Find where the given text appears and provide that cell's center as [X, Y] coordinate. 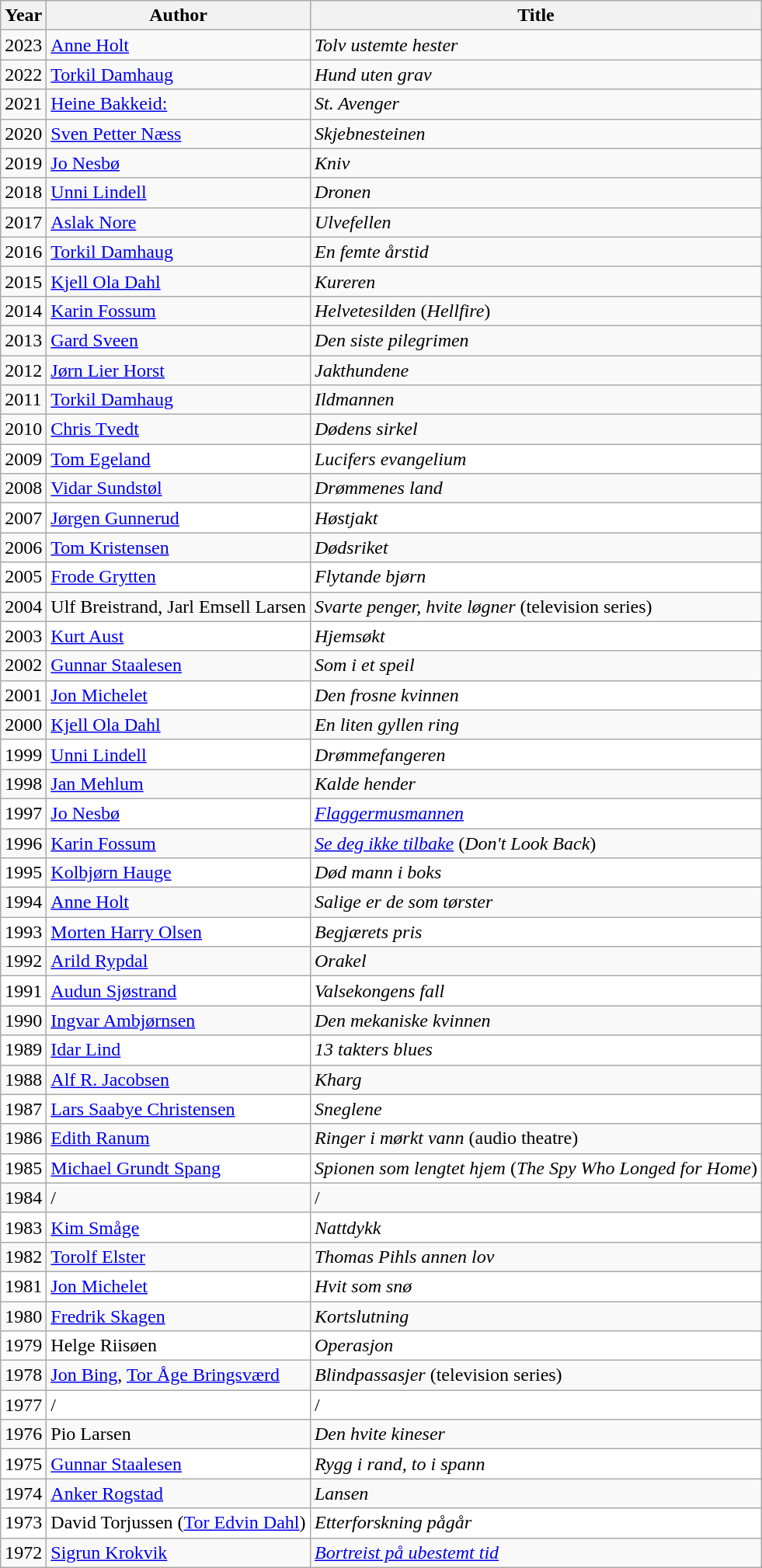
Kurt Aust [179, 636]
1999 [23, 754]
Alf R. Jacobsen [179, 1080]
1976 [23, 1434]
Hjemsøkt [536, 636]
2020 [23, 134]
Den mekaniske kvinnen [536, 1020]
2021 [23, 104]
13 takters blues [536, 1050]
En liten gyllen ring [536, 725]
1996 [23, 843]
Jørn Lier Horst [179, 370]
1975 [23, 1464]
1995 [23, 873]
Flaggermusmannen [536, 813]
Skjebnesteinen [536, 134]
2002 [23, 666]
Drømmefangeren [536, 754]
Dronen [536, 193]
2001 [23, 695]
1984 [23, 1198]
Kureren [536, 281]
Morten Harry Olsen [179, 932]
Lansen [536, 1493]
1986 [23, 1139]
2010 [23, 429]
Tom Kristensen [179, 548]
Michael Grundt Spang [179, 1168]
2009 [23, 459]
1977 [23, 1405]
2011 [23, 400]
2023 [23, 45]
Thomas Pihls annen lov [536, 1257]
Sneglene [536, 1109]
2017 [23, 222]
1994 [23, 902]
1992 [23, 961]
Tom Egeland [179, 459]
Den siste pilegrimen [536, 340]
Kortslutning [536, 1316]
Idar Lind [179, 1050]
2014 [23, 311]
1993 [23, 932]
Fredrik Skagen [179, 1316]
Lucifers evangelium [536, 459]
1991 [23, 991]
Chris Tvedt [179, 429]
2012 [23, 370]
2000 [23, 725]
Tolv ustemte hester [536, 45]
Dødsriket [536, 548]
Arild Rypdal [179, 961]
Jon Bing, Tor Åge Bringsværd [179, 1375]
1989 [23, 1050]
1983 [23, 1227]
2019 [23, 163]
1980 [23, 1316]
2008 [23, 488]
Dødens sirkel [536, 429]
Kolbjørn Hauge [179, 873]
Kniv [536, 163]
St. Avenger [536, 104]
Author [179, 16]
En femte årstid [536, 252]
2015 [23, 281]
2018 [23, 193]
1997 [23, 813]
Sigrun Krokvik [179, 1552]
Jørgen Gunnerud [179, 518]
Frode Grytten [179, 577]
Sven Petter Næss [179, 134]
Orakel [536, 961]
Gard Sveen [179, 340]
David Torjussen (Tor Edvin Dahl) [179, 1523]
2007 [23, 518]
Kalde hender [536, 784]
Kim Småge [179, 1227]
Etterforskning pågår [536, 1523]
Den hvite kineser [536, 1434]
Jakthundene [536, 370]
Pio Larsen [179, 1434]
1979 [23, 1346]
1987 [23, 1109]
2016 [23, 252]
Som i et speil [536, 666]
Anker Rogstad [179, 1493]
Ildmannen [536, 400]
Year [23, 16]
Begjærets pris [536, 932]
Aslak Nore [179, 222]
Ringer i mørkt vann (audio theatre) [536, 1139]
Audun Sjøstrand [179, 991]
Heine Bakkeid: [179, 104]
2005 [23, 577]
1988 [23, 1080]
2003 [23, 636]
Helge Riisøen [179, 1346]
Spionen som lengtet hjem (The Spy Who Longed for Home) [536, 1168]
Edith Ranum [179, 1139]
Valsekongens fall [536, 991]
Vidar Sundstøl [179, 488]
1981 [23, 1286]
1973 [23, 1523]
Title [536, 16]
Se deg ikke tilbake (Don't Look Back) [536, 843]
2013 [23, 340]
1972 [23, 1552]
Død mann i boks [536, 873]
Hvit som snø [536, 1286]
Operasjon [536, 1346]
1985 [23, 1168]
Kharg [536, 1080]
Bortreist på ubestemt tid [536, 1552]
1974 [23, 1493]
Helvetesilden (Hellfire) [536, 311]
2004 [23, 607]
Høstjakt [536, 518]
Lars Saabye Christensen [179, 1109]
Ingvar Ambjørnsen [179, 1020]
1982 [23, 1257]
1990 [23, 1020]
Flytande bjørn [536, 577]
Rygg i rand, to i spann [536, 1464]
2022 [23, 75]
Ulf Breistrand, Jarl Emsell Larsen [179, 607]
Hund uten grav [536, 75]
Svarte penger, hvite løgner (television series) [536, 607]
Den frosne kvinnen [536, 695]
Nattdykk [536, 1227]
Jan Mehlum [179, 784]
Drømmenes land [536, 488]
Torolf Elster [179, 1257]
Ulvefellen [536, 222]
Blindpassasjer (television series) [536, 1375]
Salige er de som tørster [536, 902]
1978 [23, 1375]
2006 [23, 548]
1998 [23, 784]
